Scan for the cell matching the given text and deliver its (x, y) coordinate at center. 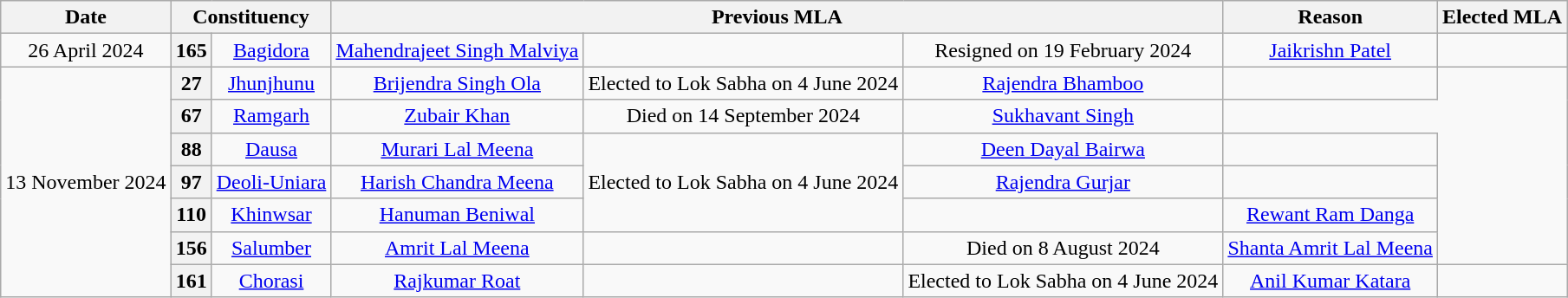
Reason (1331, 17)
Jaikrishn Patel (1331, 50)
Resigned on 19 February 2024 (1063, 50)
Rajkumar Roat (458, 281)
Brijendra Singh Ola (458, 83)
Deoli-Uniara (271, 182)
Died on 8 August 2024 (1063, 248)
Chorasi (271, 281)
Sukhavant Singh (1063, 116)
Jhunjhunu (271, 83)
Harish Chandra Meena (458, 182)
156 (191, 248)
Died on 14 September 2024 (744, 116)
Zubair Khan (458, 116)
Amrit Lal Meena (458, 248)
Elected MLA (1503, 17)
88 (191, 149)
Rajendra Bhamboo (1063, 83)
Anil Kumar Katara (1331, 281)
27 (191, 83)
Ramgarh (271, 116)
165 (191, 50)
161 (191, 281)
Salumber (271, 248)
Bagidora (271, 50)
Hanuman Beniwal (458, 215)
Previous MLA (777, 17)
67 (191, 116)
Khinwsar (271, 215)
Mahendrajeet Singh Malviya (458, 50)
Dausa (271, 149)
Murari Lal Meena (458, 149)
110 (191, 215)
Rewant Ram Danga (1331, 215)
Date (86, 17)
Deen Dayal Bairwa (1063, 149)
97 (191, 182)
Shanta Amrit Lal Meena (1331, 248)
Constituency (251, 17)
Rajendra Gurjar (1063, 182)
26 April 2024 (86, 50)
13 November 2024 (86, 182)
